For the text-containing cell, return its midpoint in (X, Y) coordinate format. 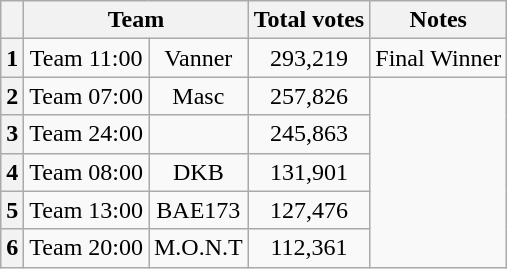
127,476 (309, 210)
245,863 (309, 134)
293,219 (309, 58)
Vanner (198, 58)
257,826 (309, 96)
4 (12, 172)
5 (12, 210)
BAE173 (198, 210)
Team 07:00 (86, 96)
Team (136, 20)
6 (12, 248)
2 (12, 96)
Notes (438, 20)
M.O.N.T (198, 248)
Team 08:00 (86, 172)
1 (12, 58)
DKB (198, 172)
Team 11:00 (86, 58)
Team 13:00 (86, 210)
Masc (198, 96)
Final Winner (438, 58)
131,901 (309, 172)
Total votes (309, 20)
112,361 (309, 248)
Team 24:00 (86, 134)
Team 20:00 (86, 248)
3 (12, 134)
